Search for the cell housing the specified text and yield its (x, y) center coordinate. 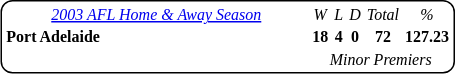
18 (320, 37)
% (428, 14)
2003 AFL Home & Away Season (156, 14)
Total (382, 14)
D (356, 14)
4 (339, 37)
0 (356, 37)
Port Adelaide (156, 37)
72 (382, 37)
Minor Premiers (381, 60)
L (339, 14)
W (320, 14)
127.23 (428, 37)
